Extract the (x, y) coordinate from the center of the cell holding the provided text.  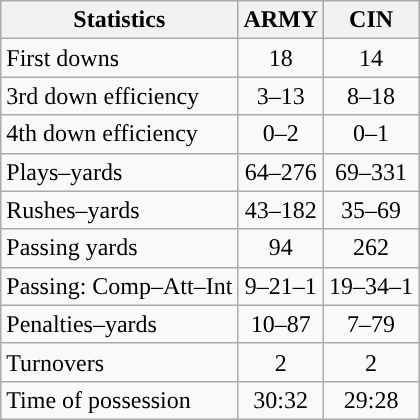
0–2 (281, 134)
19–34–1 (372, 286)
8–18 (372, 96)
ARMY (281, 20)
29:28 (372, 400)
9–21–1 (281, 286)
First downs (120, 58)
0–1 (372, 134)
262 (372, 248)
64–276 (281, 172)
Penalties–yards (120, 324)
Passing yards (120, 248)
10–87 (281, 324)
CIN (372, 20)
35–69 (372, 210)
18 (281, 58)
14 (372, 58)
69–331 (372, 172)
Plays–yards (120, 172)
Passing: Comp–Att–Int (120, 286)
43–182 (281, 210)
94 (281, 248)
3–13 (281, 96)
Statistics (120, 20)
Turnovers (120, 362)
Time of possession (120, 400)
7–79 (372, 324)
3rd down efficiency (120, 96)
4th down efficiency (120, 134)
30:32 (281, 400)
Rushes–yards (120, 210)
